Extract the [X, Y] coordinate from the center of the cell holding the provided text.  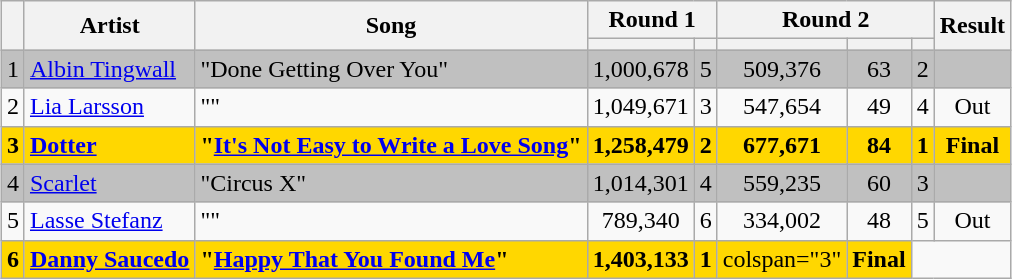
334,002 [782, 221]
1,000,678 [640, 69]
Lasse Stefanz [109, 221]
Result [972, 26]
509,376 [782, 69]
1,403,133 [640, 259]
559,235 [782, 183]
Danny Saucedo [109, 259]
1,014,301 [640, 183]
789,340 [640, 221]
1,049,671 [640, 107]
547,654 [782, 107]
Song [391, 26]
48 [879, 221]
Dotter [109, 145]
Albin Tingwall [109, 69]
84 [879, 145]
colspan="3" [782, 259]
677,671 [782, 145]
Lia Larsson [109, 107]
60 [879, 183]
"Circus X" [391, 183]
"Done Getting Over You" [391, 69]
Scarlet [109, 183]
"It's Not Easy to Write a Love Song" [391, 145]
63 [879, 69]
Round 1 [652, 20]
1,258,479 [640, 145]
"Happy That You Found Me" [391, 259]
Round 2 [826, 20]
49 [879, 107]
Artist [109, 26]
